Pinpoint the cell where the given text exists, returning its [x, y] midpoint coordinate. 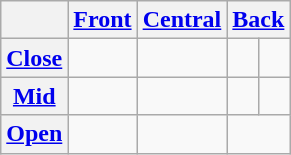
Open [34, 134]
Front [102, 20]
Central [182, 20]
Mid [34, 96]
Close [34, 58]
Back [258, 20]
